Capture the cell that displays the provided text and extract its [X, Y] central coordinate. 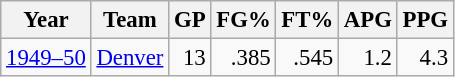
Denver [130, 58]
13 [190, 58]
1.2 [368, 58]
PPG [425, 20]
.385 [244, 58]
1949–50 [46, 58]
FT% [308, 20]
GP [190, 20]
APG [368, 20]
Year [46, 20]
Team [130, 20]
4.3 [425, 58]
.545 [308, 58]
FG% [244, 20]
